For the text-containing cell, return its midpoint in [X, Y] coordinate format. 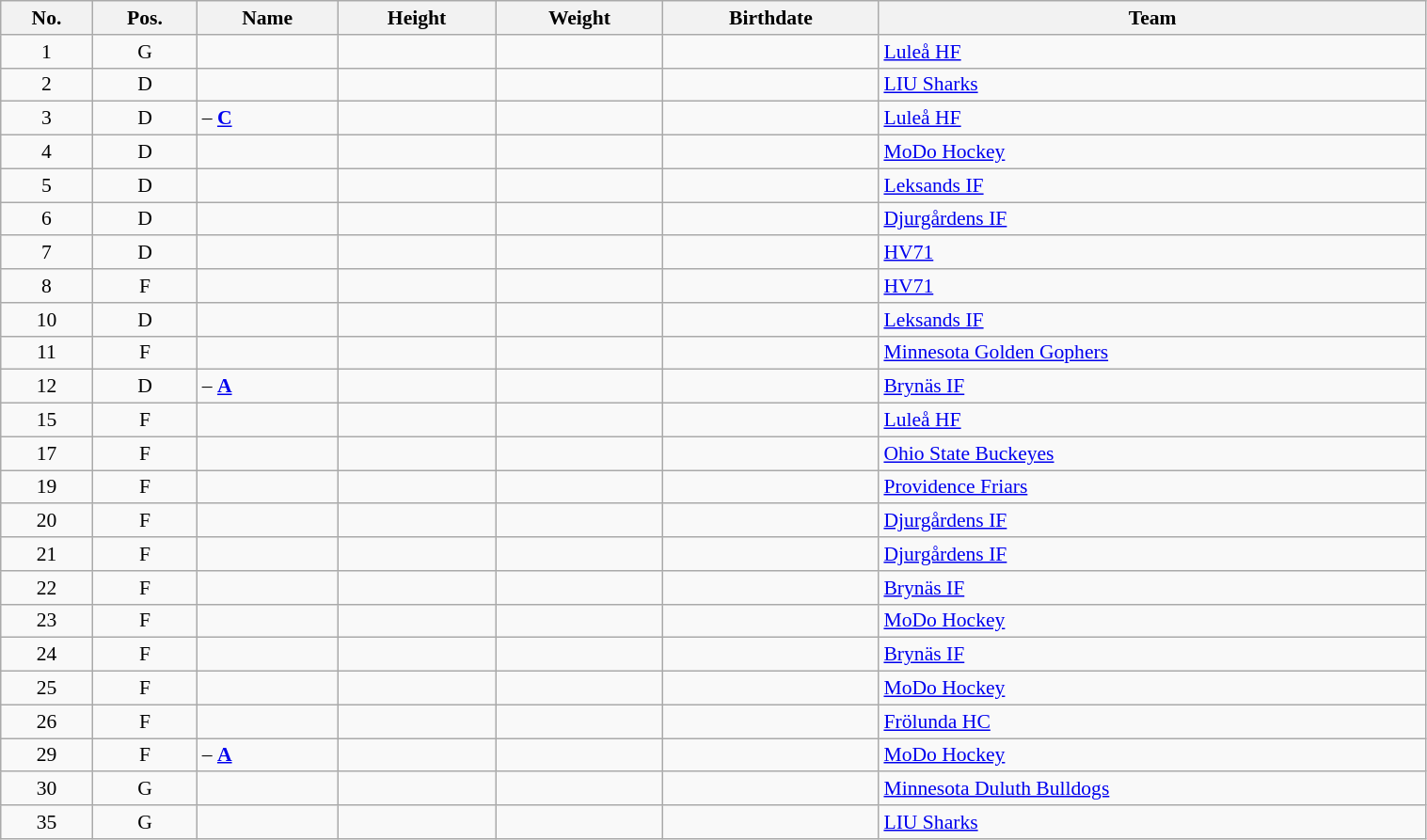
22 [47, 588]
35 [47, 822]
26 [47, 721]
23 [47, 621]
Ohio State Buckeyes [1152, 453]
7 [47, 253]
4 [47, 152]
Frölunda HC [1152, 721]
1 [47, 52]
Minnesota Duluth Bulldogs [1152, 789]
– C [267, 119]
Team [1152, 18]
24 [47, 655]
No. [47, 18]
Providence Friars [1152, 487]
6 [47, 219]
5 [47, 185]
17 [47, 453]
Birthdate [770, 18]
15 [47, 420]
Name [267, 18]
Pos. [145, 18]
19 [47, 487]
25 [47, 689]
2 [47, 85]
11 [47, 353]
10 [47, 320]
21 [47, 554]
Weight [579, 18]
3 [47, 119]
12 [47, 387]
30 [47, 789]
Height [418, 18]
20 [47, 521]
Minnesota Golden Gophers [1152, 353]
29 [47, 755]
8 [47, 286]
